Search for the cell housing the specified text and yield its (x, y) center coordinate. 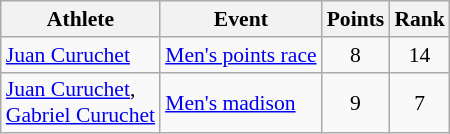
Juan Curuchet (80, 55)
9 (356, 102)
Men's madison (240, 102)
Points (356, 19)
Juan Curuchet, Gabriel Curuchet (80, 102)
14 (420, 55)
8 (356, 55)
7 (420, 102)
Men's points race (240, 55)
Rank (420, 19)
Athlete (80, 19)
Event (240, 19)
